Extract the [x, y] coordinate from the center of the cell holding the provided text.  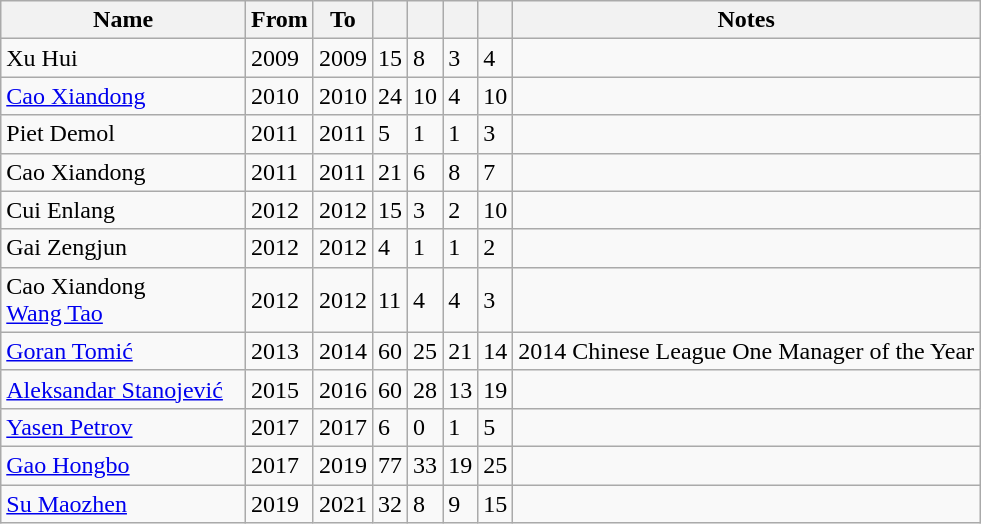
2013 [279, 351]
Notes [746, 20]
24 [390, 96]
13 [460, 389]
Goran Tomić [124, 351]
2014 [342, 351]
33 [426, 465]
32 [390, 503]
Gao Hongbo [124, 465]
7 [496, 172]
Aleksandar Stanojević [124, 389]
28 [426, 389]
Yasen Petrov [124, 427]
77 [390, 465]
2014 Chinese League One Manager of the Year [746, 351]
Gai Zengjun [124, 248]
Cao Xiandong Wang Tao [124, 300]
Name [124, 20]
2015 [279, 389]
2021 [342, 503]
9 [460, 503]
2016 [342, 389]
From [279, 20]
Su Maozhen [124, 503]
14 [496, 351]
Cui Enlang [124, 210]
Piet Demol [124, 134]
Xu Hui [124, 58]
To [342, 20]
11 [390, 300]
0 [426, 427]
